Scan for the cell matching the given text and deliver its (X, Y) coordinate at center. 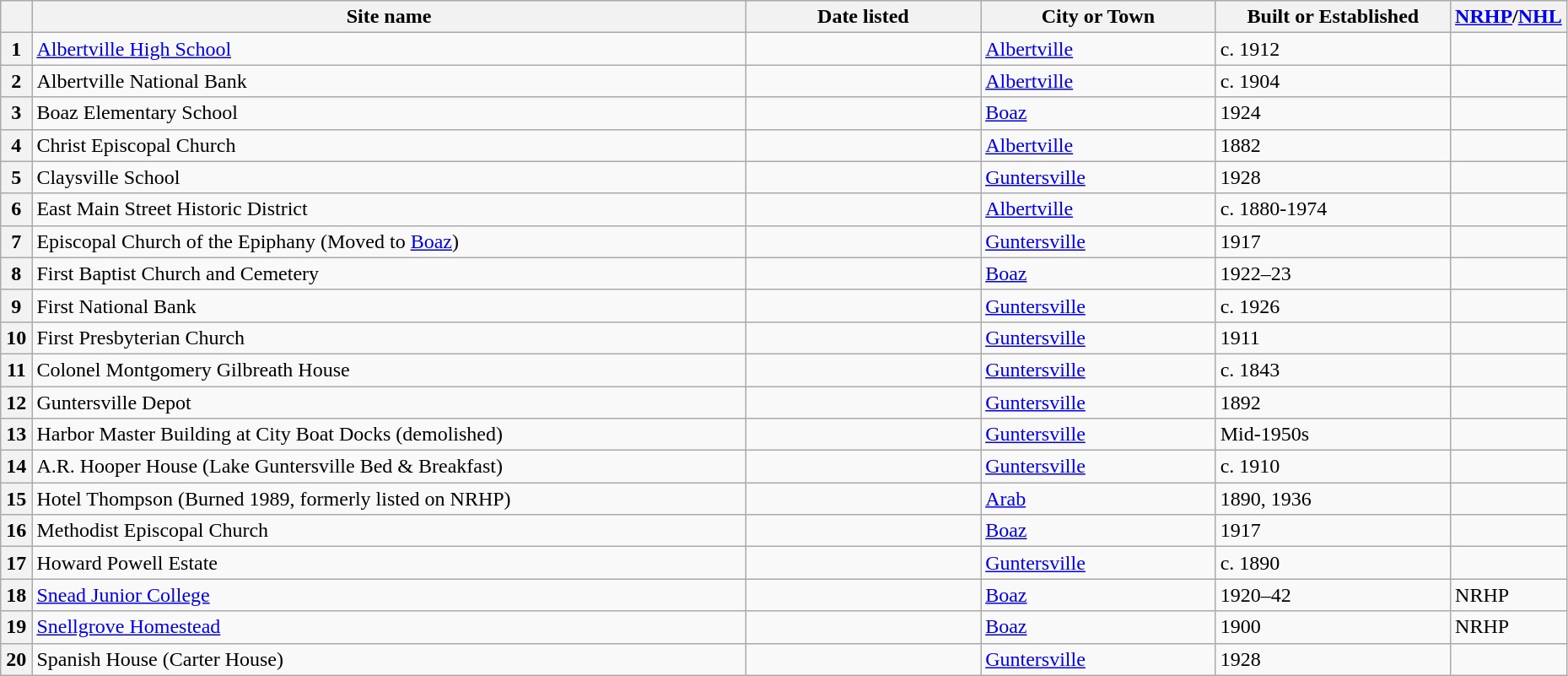
9 (17, 306)
Harbor Master Building at City Boat Docks (demolished) (389, 435)
13 (17, 435)
Site name (389, 17)
City or Town (1098, 17)
20 (17, 659)
East Main Street Historic District (389, 209)
5 (17, 177)
Boaz Elementary School (389, 113)
Albertville National Bank (389, 81)
2 (17, 81)
14 (17, 467)
3 (17, 113)
1924 (1333, 113)
Colonel Montgomery Gilbreath House (389, 370)
Mid-1950s (1333, 435)
17 (17, 563)
Methodist Episcopal Church (389, 531)
Claysville School (389, 177)
Hotel Thompson (Burned 1989, formerly listed on NRHP) (389, 499)
First Presbyterian Church (389, 338)
NRHP/NHL (1509, 17)
Christ Episcopal Church (389, 145)
11 (17, 370)
Episcopal Church of the Epiphany (Moved to Boaz) (389, 241)
Albertville High School (389, 49)
c. 1880-1974 (1333, 209)
Snellgrove Homestead (389, 627)
Built or Established (1333, 17)
10 (17, 338)
c. 1890 (1333, 563)
Date listed (863, 17)
Snead Junior College (389, 595)
1890, 1936 (1333, 499)
6 (17, 209)
Guntersville Depot (389, 403)
16 (17, 531)
7 (17, 241)
First National Bank (389, 306)
1882 (1333, 145)
15 (17, 499)
12 (17, 403)
18 (17, 595)
1 (17, 49)
A.R. Hooper House (Lake Guntersville Bed & Breakfast) (389, 467)
c. 1843 (1333, 370)
1922–23 (1333, 273)
19 (17, 627)
1900 (1333, 627)
Howard Powell Estate (389, 563)
First Baptist Church and Cemetery (389, 273)
c. 1904 (1333, 81)
c. 1926 (1333, 306)
1911 (1333, 338)
Arab (1098, 499)
c. 1910 (1333, 467)
1920–42 (1333, 595)
1892 (1333, 403)
c. 1912 (1333, 49)
Spanish House (Carter House) (389, 659)
4 (17, 145)
8 (17, 273)
